Find where the given text appears and provide that cell's center as (x, y) coordinate. 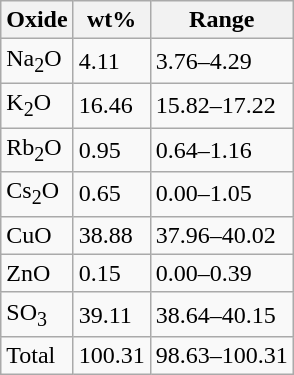
Oxide (37, 20)
3.76–4.29 (222, 61)
CuO (37, 235)
0.00–0.39 (222, 273)
15.82–17.22 (222, 105)
0.00–1.05 (222, 194)
38.64–40.15 (222, 314)
Total (37, 356)
98.63–100.31 (222, 356)
Cs2O (37, 194)
4.11 (112, 61)
16.46 (112, 105)
0.65 (112, 194)
0.15 (112, 273)
0.64–1.16 (222, 150)
Range (222, 20)
ZnO (37, 273)
Na2O (37, 61)
wt% (112, 20)
38.88 (112, 235)
39.11 (112, 314)
SO3 (37, 314)
0.95 (112, 150)
37.96–40.02 (222, 235)
100.31 (112, 356)
Rb2O (37, 150)
K2O (37, 105)
